From the cell containing the given text, extract its center point as (X, Y) coordinate. 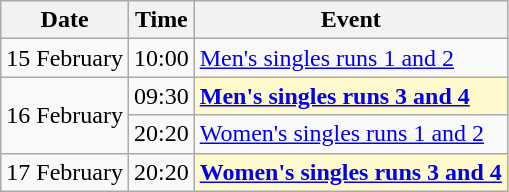
15 February (65, 58)
10:00 (161, 58)
Date (65, 20)
Men's singles runs 3 and 4 (350, 96)
Men's singles runs 1 and 2 (350, 58)
Women's singles runs 1 and 2 (350, 134)
Women's singles runs 3 and 4 (350, 172)
17 February (65, 172)
Time (161, 20)
09:30 (161, 96)
16 February (65, 115)
Event (350, 20)
